Pinpoint the cell where the given text exists, returning its [x, y] midpoint coordinate. 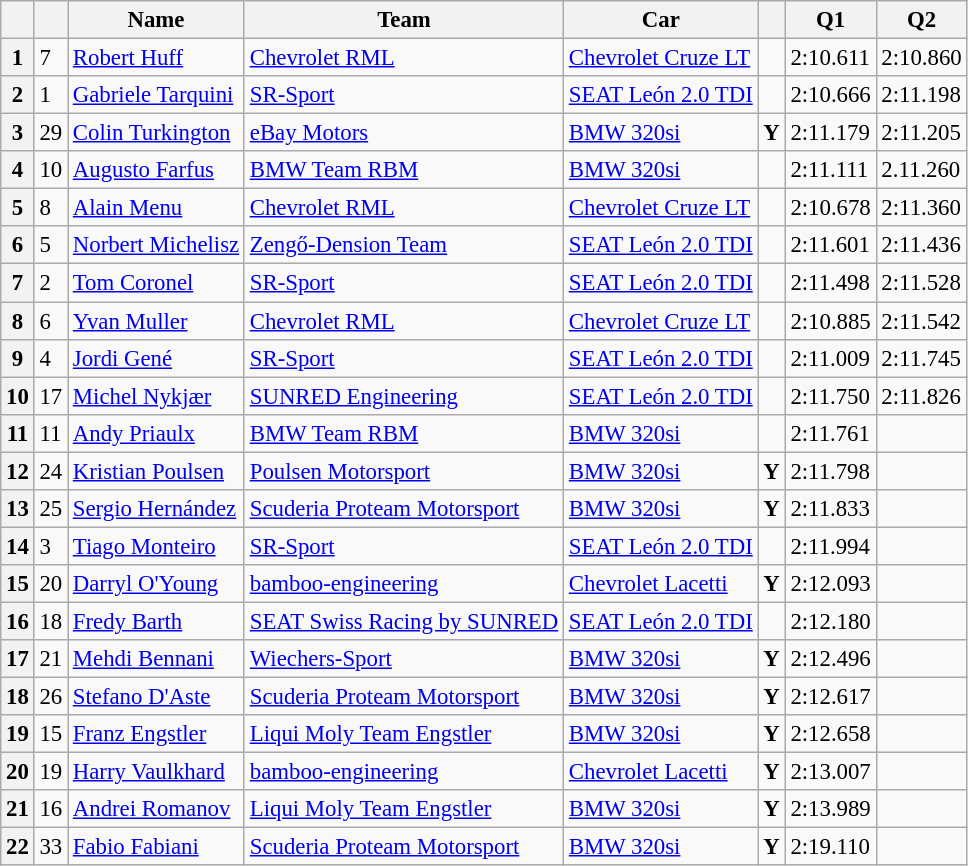
Augusto Farfus [156, 170]
24 [50, 471]
2:11.826 [922, 396]
Poulsen Motorsport [404, 471]
2:11.833 [830, 509]
2:11.111 [830, 170]
2:12.658 [830, 734]
Kristian Poulsen [156, 471]
Tom Coronel [156, 283]
22 [18, 847]
2.11.260 [922, 170]
eBay Motors [404, 133]
SEAT Swiss Racing by SUNRED [404, 621]
Car [662, 20]
29 [50, 133]
2:11.360 [922, 208]
2:11.009 [830, 358]
2:11.994 [830, 546]
25 [50, 509]
Franz Engstler [156, 734]
2:11.436 [922, 245]
2:11.798 [830, 471]
Andy Priaulx [156, 433]
Colin Turkington [156, 133]
Gabriele Tarquini [156, 95]
2:12.093 [830, 584]
2:11.498 [830, 283]
Robert Huff [156, 58]
2:11.761 [830, 433]
33 [50, 847]
Q2 [922, 20]
Fabio Fabiani [156, 847]
2:10.678 [830, 208]
Team [404, 20]
2:11.745 [922, 358]
13 [18, 509]
Darryl O'Young [156, 584]
2:10.666 [830, 95]
2:11.198 [922, 95]
Norbert Michelisz [156, 245]
Alain Menu [156, 208]
14 [18, 546]
Andrei Romanov [156, 809]
Tiago Monteiro [156, 546]
2:11.179 [830, 133]
2:10.885 [830, 321]
2:19.110 [830, 847]
2:11.542 [922, 321]
Jordi Gené [156, 358]
Zengő-Dension Team [404, 245]
26 [50, 697]
Q1 [830, 20]
2:12.617 [830, 697]
2:11.528 [922, 283]
2:11.601 [830, 245]
12 [18, 471]
Stefano D'Aste [156, 697]
2:13.007 [830, 772]
Harry Vaulkhard [156, 772]
Sergio Hernández [156, 509]
Fredy Barth [156, 621]
SUNRED Engineering [404, 396]
2:11.205 [922, 133]
Name [156, 20]
2:10.860 [922, 58]
Wiechers-Sport [404, 659]
2:11.750 [830, 396]
9 [18, 358]
2:10.611 [830, 58]
2:13.989 [830, 809]
Mehdi Bennani [156, 659]
2:12.180 [830, 621]
Yvan Muller [156, 321]
Michel Nykjær [156, 396]
2:12.496 [830, 659]
